Pinpoint the cell where the given text exists, returning its (X, Y) midpoint coordinate. 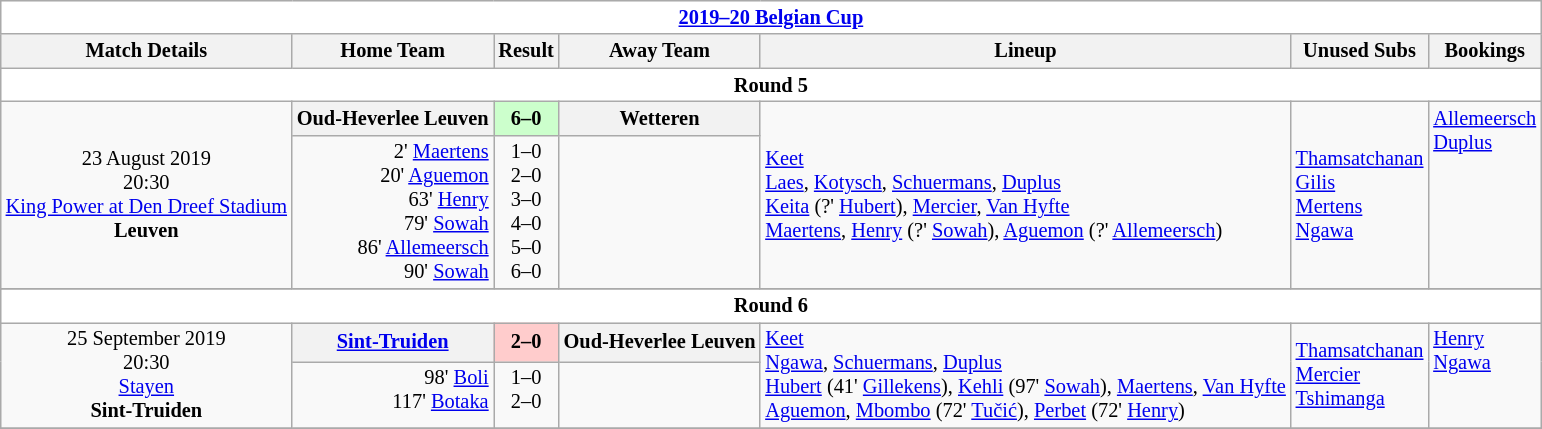
Bookings (1484, 51)
Lineup (1025, 51)
2–0 (526, 342)
Sint-Truiden (393, 342)
KeetLaes, Kotysch, Schuermans, DuplusKeita (?' Hubert), Mercier, Van HyfteMaertens, Henry (?' Sowah), Aguemon (?' Allemeersch) (1025, 194)
2019–20 Belgian Cup (771, 17)
Away Team (660, 51)
2' Maertens20' Aguemon63' Henry79' Sowah86' Allemeersch90' Sowah (393, 212)
Result (526, 51)
Allemeersch Duplus (1484, 194)
1–02–0 (526, 394)
25 September 201920:30StayenSint-Truiden (146, 375)
98' Boli117' Botaka (393, 394)
ThamsatchananMercierTshimanga (1360, 375)
Match Details (146, 51)
KeetNgawa, Schuermans, DuplusHubert (41' Gillekens), Kehli (97' Sowah), Maertens, Van HyfteAguemon, Mbombo (72' Tučić), Perbet (72' Henry) (1025, 375)
ThamsatchananGilisMertensNgawa (1360, 194)
Unused Subs (1360, 51)
Round 6 (771, 306)
6–0 (526, 118)
Henry Ngawa (1484, 375)
23 August 201920:30King Power at Den Dreef StadiumLeuven (146, 194)
Wetteren (660, 118)
Round 5 (771, 85)
1–02–03–04–05–06–0 (526, 212)
Home Team (393, 51)
